Scan for the cell matching the given text and deliver its [X, Y] coordinate at center. 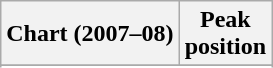
Chart (2007–08) [90, 34]
Peak position [225, 34]
